Return [x, y] of the center of cell containing provided text 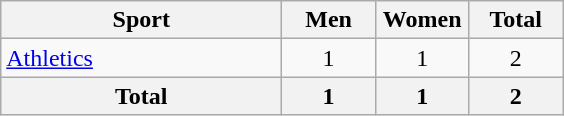
Men [329, 20]
Women [422, 20]
Athletics [142, 58]
Sport [142, 20]
